Capture the cell that displays the provided text and extract its [X, Y] central coordinate. 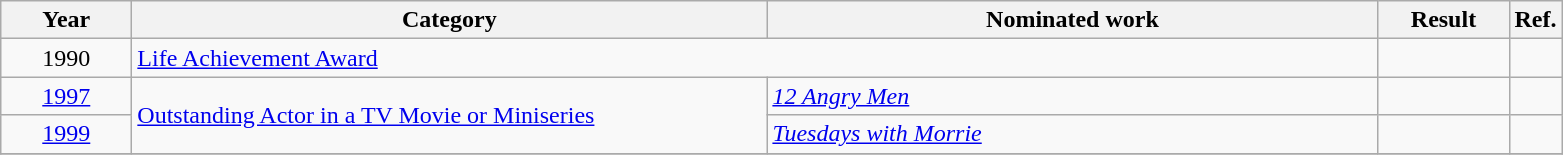
Life Achievement Award [755, 58]
Category [450, 20]
Year [66, 20]
Result [1444, 20]
12 Angry Men [1072, 96]
Outstanding Actor in a TV Movie or Miniseries [450, 115]
Nominated work [1072, 20]
1990 [66, 58]
Tuesdays with Morrie [1072, 134]
1997 [66, 96]
1999 [66, 134]
Ref. [1536, 20]
